Extract the [x, y] coordinate from the center of the cell holding the provided text.  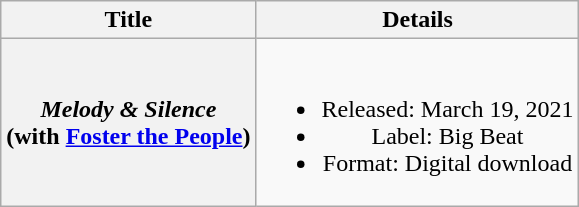
Title [128, 20]
Melody & Silence (with Foster the People) [128, 122]
Details [418, 20]
Released: March 19, 2021Label: Big BeatFormat: Digital download [418, 122]
